Pinpoint the cell where the given text exists, returning its [X, Y] midpoint coordinate. 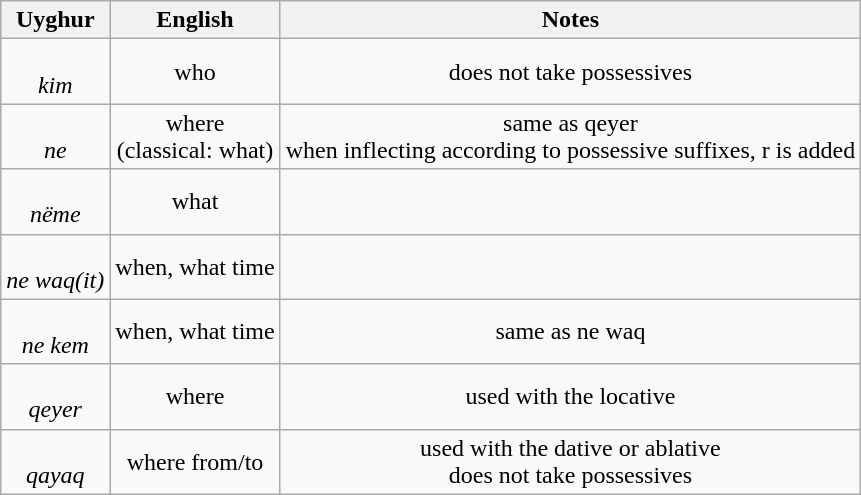
used with the dative or ablativedoes not take possessives [570, 462]
qayaq [56, 462]
ne kem [56, 332]
ne [56, 136]
same as ne waq [570, 332]
English [195, 20]
kim [56, 72]
used with the locative [570, 396]
ne waq(it) [56, 266]
where [195, 396]
where from/to [195, 462]
qeyer [56, 396]
same as qeyerwhen inflecting according to possessive suffixes, r is added [570, 136]
Notes [570, 20]
where(classical: what) [195, 136]
nëme [56, 202]
what [195, 202]
does not take possessives [570, 72]
Uyghur [56, 20]
who [195, 72]
